Return the [x, y] coordinate for the center point of the cell that contains the specified text.  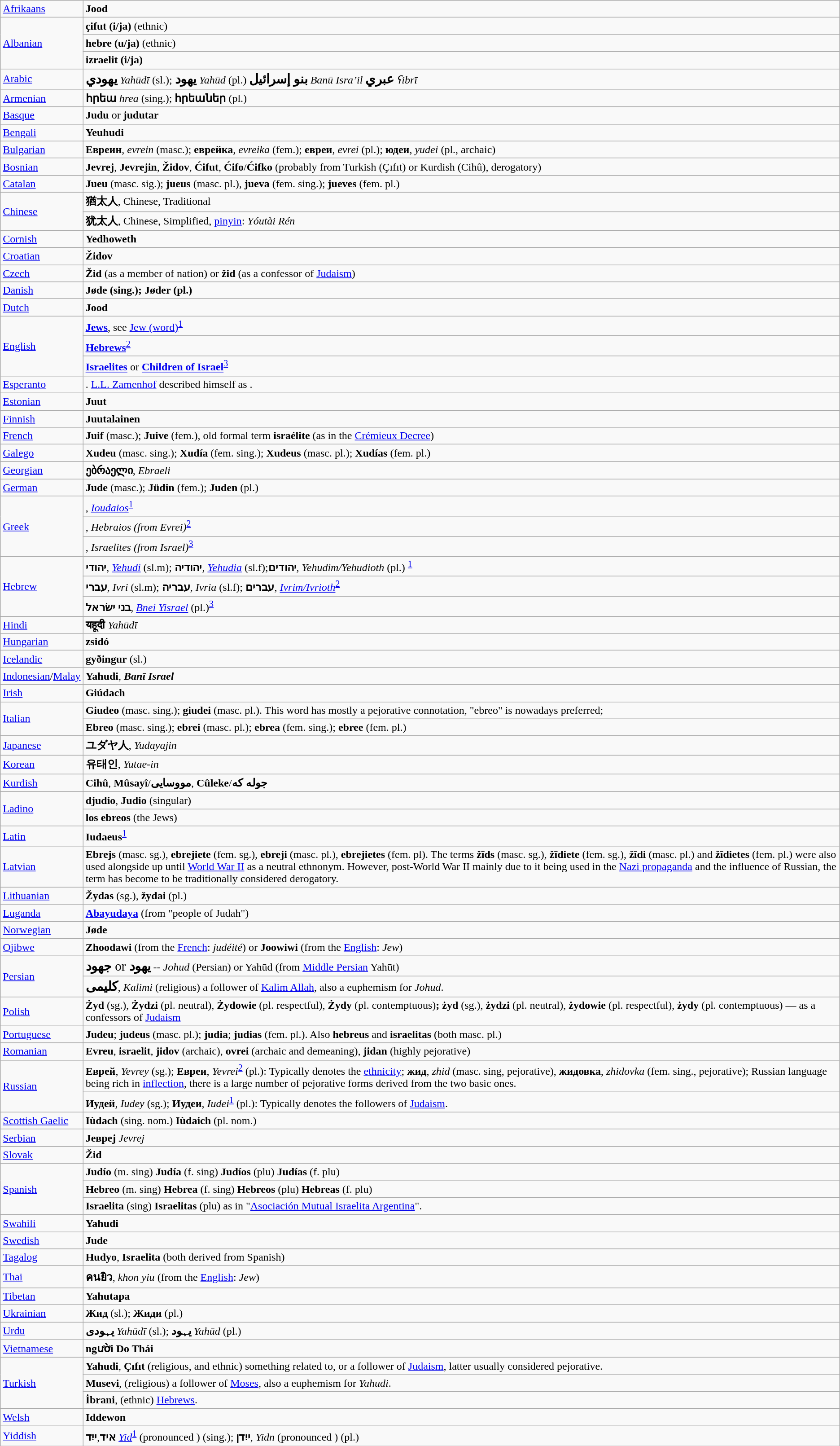
Žydas (sg.), žydai (pl.) [461, 896]
Georgian [42, 470]
Latvian [42, 867]
Židov [461, 256]
Yahudi, Banī Israel [461, 676]
hebre (u/ja) (ethnic) [461, 43]
עברי, Ivri (sl.m); עבריה, Ivria (sl.f); עברים, Ivrim/Ivrioth2 [461, 586]
איד,ייִד Yid1 (pronounced ) (sing.); ייִדן, Yidn (pronounced ) (pl.) [461, 1436]
猶太人, Chinese, Traditional [461, 202]
Scottish Gaelic [42, 1121]
Tibetan [42, 1296]
Norwegian [42, 930]
यहूदी Yahūdī [461, 625]
Евреин, evrein (masc.); еврейка, evreika (fem.); евреи, evrei (pl.); юдеи, yudei (pl., archaic) [461, 149]
Juif (masc.); Juive (fem.), old formal term israélite (as in the Crémieux Decree) [461, 436]
Ukrainian [42, 1314]
Slovak [42, 1155]
Giúdach [461, 693]
Yahudi [461, 1223]
Danish [42, 290]
Japanese [42, 745]
Kurdish [42, 783]
Iudaeus1 [461, 836]
Irish [42, 693]
Portuguese [42, 1034]
Afrikaans [42, 9]
Chinese [42, 211]
Ebreo (masc. sing.); ebrei (masc. pl.); ebrea (fem. sing.); ebree (fem. pl.) [461, 727]
Russian [42, 1086]
Jude (masc.); Jüdin (fem.); Juden (pl.) [461, 488]
Luganda [42, 913]
Romanian [42, 1051]
유태인, Yutae-in [461, 765]
Cornish [42, 239]
. L.L. Zamenhof described himself as . [461, 385]
Dutch [42, 308]
, Hebraios (from Evrei)2 [461, 526]
Žid [461, 1155]
Albanian [42, 43]
los ebreos (the Jews) [461, 817]
Urdu [42, 1331]
Jews, see Jew (word)1 [461, 326]
Czech [42, 273]
Turkish [42, 1383]
Spanish [42, 1189]
คนยิว, khon yiu (from the English: Jew) [461, 1277]
Korean [42, 765]
Italian [42, 719]
Iùdach (sing. nom.) Iùdaich (pl. nom.) [461, 1121]
Bulgarian [42, 149]
Estonian [42, 402]
Жид (sl.); Жиди (pl.) [461, 1314]
Serbian [42, 1138]
یہودی Yahūdī (sl.); یہود Yahūd (pl.) [461, 1331]
יהודי, Yehudi (sl.m); יהודיה, Yehudia (sl.f);יהודים, Yehudim/Yehudioth (pl.) 1 [461, 567]
Јевреј Jevrej [461, 1138]
gyðingur (sl.) [461, 659]
German [42, 488]
Tagalog [42, 1257]
Arabic [42, 79]
Armenian [42, 98]
Galego [42, 453]
בני ישׂראל, Bnei Yisrael (pl.)3 [461, 606]
Catalan [42, 184]
Thai [42, 1277]
Judeu; judeus (masc. pl.); judia; judias (fem. pl.). Also hebreus and israelitas (both masc. pl.) [461, 1034]
Hebreo (m. sing) Hebrea (f. sing) Hebreos (plu) Hebreas (f. plu) [461, 1189]
djudio, Judio (singular) [461, 800]
Indonesian/Malay [42, 676]
Polish [42, 1011]
Cihû, Mûsayî/مووسایی, Cûleke/جوله که [461, 783]
Israelita (sing) Israelitas (plu) as in "Asociación Mutual Israelita Argentina". [461, 1206]
Greek [42, 526]
ებრაელი, Ebraeli [461, 470]
Persian [42, 976]
Ojibwe [42, 947]
Juut [461, 402]
Yahudi, Çıfıt (religious, and ethnic) something related to, or a follower of Judaism, latter usually considered pejorative. [461, 1366]
Israelites or Children of Israel3 [461, 366]
Yiddish [42, 1436]
犹太人, Chinese, Simplified, pinyin: Yóutài Rén [461, 221]
çifut (i/ja) (ethnic) [461, 26]
Abayudaya (from "people of Judah") [461, 913]
Icelandic [42, 659]
Evreu, israelit, jidov (archaic), ovrei (archaic and demeaning), jidan (highly pejorative) [461, 1051]
, Ioudaios1 [461, 506]
Vietnamese [42, 1349]
Ladino [42, 809]
Yeuhudi [461, 132]
Judu or judutar [461, 115]
Latin [42, 836]
İbrani, (ethnic) Hebrews. [461, 1400]
Jøde [461, 930]
Lithuanian [42, 896]
Hungarian [42, 642]
Yahutapa [461, 1296]
Jueu (masc. sig.); jueus (masc. pl.), jueva (fem. sing.); jueves (fem. pl.) [461, 184]
հրեա hrea (sing.); հրեաներ (pl.) [461, 98]
Žid (as a member of nation) or žid (as a confessor of Judaism) [461, 273]
zsidó [461, 642]
izraelit (i/ja) [461, 60]
Juutalainen [461, 419]
French [42, 436]
Iddewon [461, 1417]
Welsh [42, 1417]
ユダヤ人, Yudayajin [461, 745]
, Israelites (from Israel)3 [461, 547]
Esperanto [42, 385]
Иудей, Iudey (sg.); Иудеи, Iudei1 (pl.): Typically denotes the followers of Judaism. [461, 1103]
Hindi [42, 625]
يهودي Yahūdī (sl.); يهود Yahūd (pl.) بنو إسرائيل Banū Isra’il عبري ʕibrī [461, 79]
English [42, 346]
Musevi, (religious) a follower of Moses, also a euphemism for Yahudi. [461, 1383]
Swahili [42, 1223]
کلیمی, Kalimi (religious) a follower of Kalim Allah, also a euphemism for Johud. [461, 986]
Bosnian [42, 167]
Hudyo, Israelita (both derived from Spanish) [461, 1257]
Jevrej, Jevrejin, Židov, Ćifut, Ćifo/Ćifko (probably from Turkish (Çıfıt) or Kurdish (Cihû), derogatory) [461, 167]
Basque [42, 115]
Hebrew [42, 586]
Finnish [42, 419]
Hebrews2 [461, 346]
Croatian [42, 256]
Zhoodawi (from the French: judéité) or Joowiwi (from the English: Jew) [461, 947]
Xudeu (masc. sing.); Xudía (fem. sing.); Xudeus (masc. pl.); Xudías (fem. pl.) [461, 453]
Yedhoweth [461, 239]
Bengali [42, 132]
Jude [461, 1240]
Judío (m. sing) Judía (f. sing) Judíos (plu) Judías (f. plu) [461, 1172]
جهود or يهود -- Johud (Persian) or Yahūd (from Middle Persian Yahūt) [461, 966]
Jøde (sing.); Jøder (pl.) [461, 290]
Swedish [42, 1240]
Giudeo (masc. sing.); giudei (masc. pl.). This word has mostly a pejorative connotation, "ebreo" is nowadays preferred; [461, 710]
người Do Thái [461, 1349]
